Identify which cell holds the provided text, then report its (x, y) central coordinate. 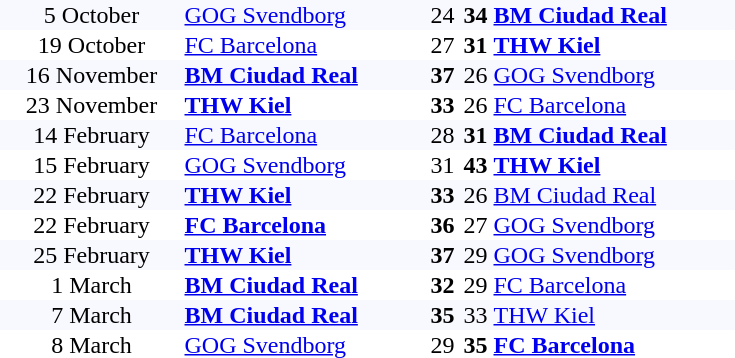
28 (442, 135)
32 (442, 285)
36 (442, 225)
1 March (92, 285)
25 February (92, 255)
24 (442, 15)
16 November (92, 75)
43 (476, 165)
23 November (92, 105)
15 February (92, 165)
5 October (92, 15)
34 (476, 15)
35 (442, 315)
14 February (92, 135)
19 October (92, 45)
7 March (92, 315)
